Locate the cell with the specified text and output its (x, y) center coordinate. 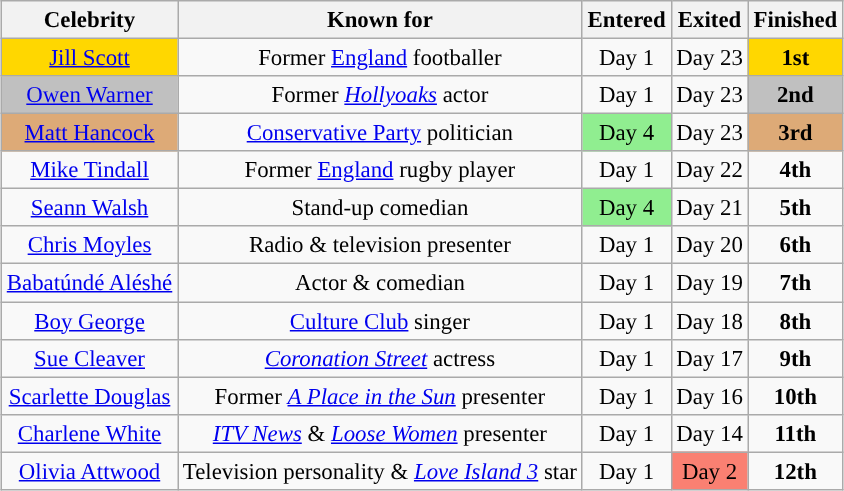
Television personality & Love Island 3 star (380, 471)
8th (795, 321)
Olivia Attwood (89, 471)
Day 19 (710, 283)
Scarlette Douglas (89, 396)
Charlene White (89, 433)
12th (795, 471)
10th (795, 396)
Known for (380, 20)
4th (795, 170)
Exited (710, 20)
Day 22 (710, 170)
1st (795, 57)
Boy George (89, 321)
Finished (795, 20)
Former England footballer (380, 57)
Mike Tindall (89, 170)
Former England rugby player (380, 170)
Celebrity (89, 20)
Matt Hancock (89, 133)
6th (795, 245)
Former A Place in the Sun presenter (380, 396)
Day 2 (710, 471)
Radio & television presenter (380, 245)
3rd (795, 133)
Entered (626, 20)
Stand-up comedian (380, 208)
Day 14 (710, 433)
Babatúndé Aléshé (89, 283)
Actor & comedian (380, 283)
Day 17 (710, 358)
Day 16 (710, 396)
Coronation Street actress (380, 358)
Day 20 (710, 245)
Day 21 (710, 208)
2nd (795, 95)
Jill Scott (89, 57)
Former Hollyoaks actor (380, 95)
Conservative Party politician (380, 133)
11th (795, 433)
Day 18 (710, 321)
Culture Club singer (380, 321)
Owen Warner (89, 95)
Chris Moyles (89, 245)
ITV News & Loose Women presenter (380, 433)
9th (795, 358)
Seann Walsh (89, 208)
Sue Cleaver (89, 358)
5th (795, 208)
7th (795, 283)
